Provide the (x, y) coordinate of the cell's center where the given text is located.  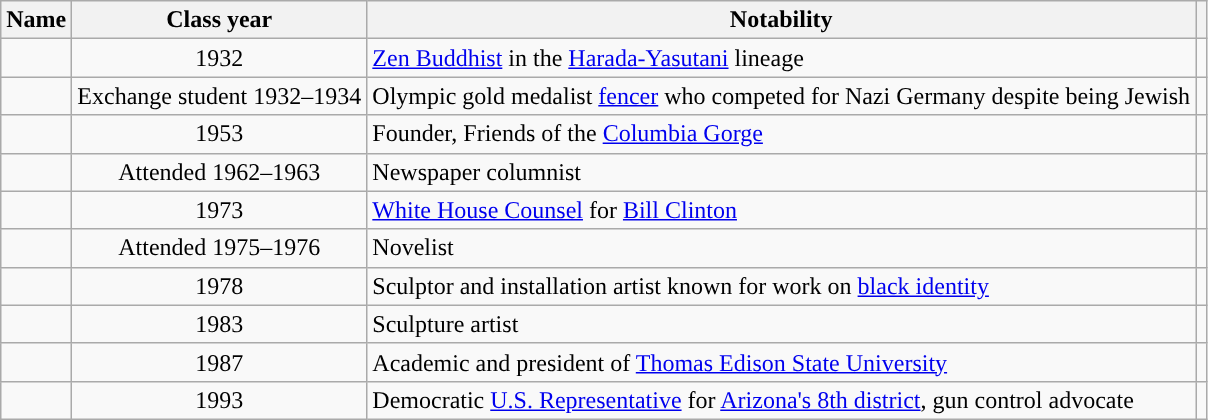
Attended 1962–1963 (220, 172)
Class year (220, 20)
Attended 1975–1976 (220, 248)
Notability (782, 20)
Novelist (782, 248)
Academic and president of Thomas Edison State University (782, 362)
Zen Buddhist in the Harada-Yasutani lineage (782, 58)
Sculpture artist (782, 324)
Olympic gold medalist fencer who competed for Nazi Germany despite being Jewish (782, 96)
1978 (220, 286)
Sculptor and installation artist known for work on black identity (782, 286)
1973 (220, 210)
Exchange student 1932–1934 (220, 96)
1987 (220, 362)
1932 (220, 58)
1953 (220, 134)
Newspaper columnist (782, 172)
White House Counsel for Bill Clinton (782, 210)
Name (36, 20)
1983 (220, 324)
1993 (220, 400)
Democratic U.S. Representative for Arizona's 8th district, gun control advocate (782, 400)
Founder, Friends of the Columbia Gorge (782, 134)
